Return the [X, Y] coordinate for the center point of the cell that contains the specified text.  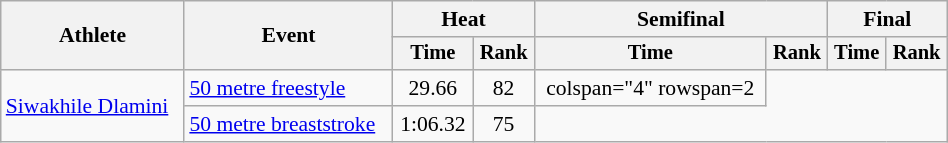
Heat [464, 19]
50 metre freestyle [288, 88]
Semifinal [680, 19]
82 [504, 88]
29.66 [433, 88]
Athlete [93, 36]
Siwakhile Dlamini [93, 106]
50 metre breaststroke [288, 124]
Final [888, 19]
1:06.32 [433, 124]
colspan="4" rowspan=2 [650, 88]
Event [288, 36]
75 [504, 124]
